Return the [X, Y] coordinate for the center point of the cell that contains the specified text.  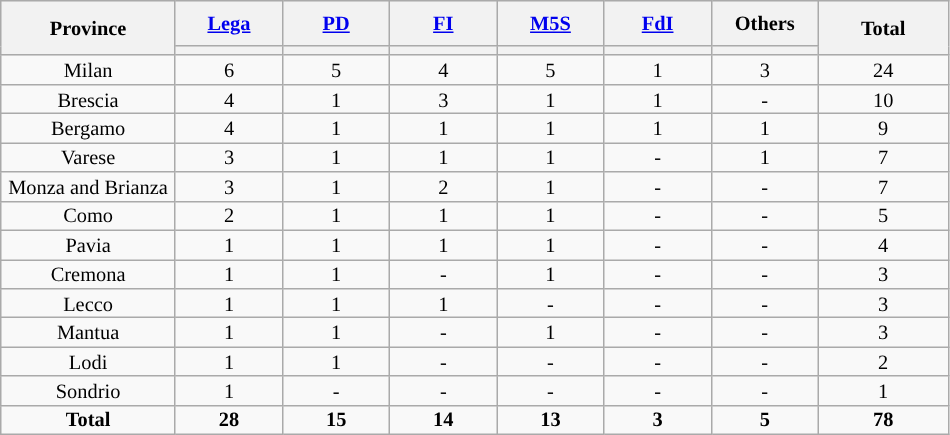
Milan [88, 70]
Lega [228, 22]
Como [88, 216]
14 [444, 420]
Monza and Brianza [88, 186]
6 [228, 70]
Others [764, 22]
10 [883, 98]
Sondrio [88, 390]
15 [336, 420]
78 [883, 420]
M5S [550, 22]
Lecco [88, 302]
FI [444, 22]
FdI [658, 22]
Bergamo [88, 128]
Varese [88, 156]
Pavia [88, 244]
Province [88, 28]
Mantua [88, 332]
13 [550, 420]
28 [228, 420]
Lodi [88, 362]
24 [883, 70]
Brescia [88, 98]
9 [883, 128]
Cremona [88, 274]
PD [336, 22]
